From the cell containing the given text, extract its center point as [x, y] coordinate. 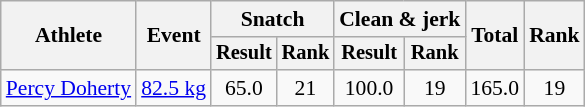
100.0 [369, 88]
Event [174, 36]
Total [494, 36]
Percy Doherty [68, 88]
Snatch [272, 19]
65.0 [244, 88]
21 [306, 88]
165.0 [494, 88]
Clean & jerk [400, 19]
82.5 kg [174, 88]
Athlete [68, 36]
